Capture the cell that displays the provided text and extract its [x, y] central coordinate. 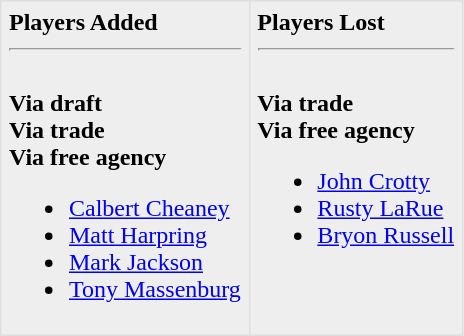
Players Lost Via tradeVia free agencyJohn CrottyRusty LaRueBryon Russell [356, 168]
Players Added Via draftVia tradeVia free agencyCalbert CheaneyMatt HarpringMark JacksonTony Massenburg [125, 168]
